From the cell containing the given text, extract its center point as [x, y] coordinate. 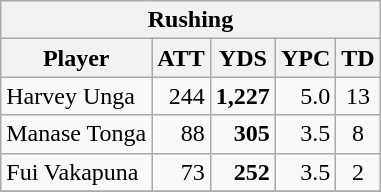
Manase Tonga [76, 134]
5.0 [305, 96]
Fui Vakapuna [76, 172]
88 [182, 134]
Harvey Unga [76, 96]
252 [242, 172]
YDS [242, 58]
ATT [182, 58]
73 [182, 172]
13 [358, 96]
YPC [305, 58]
2 [358, 172]
Player [76, 58]
244 [182, 96]
305 [242, 134]
Rushing [190, 20]
TD [358, 58]
8 [358, 134]
1,227 [242, 96]
